Pinpoint the cell where the given text exists, returning its [x, y] midpoint coordinate. 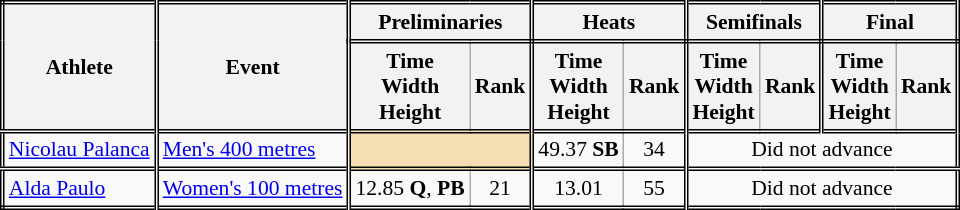
21 [501, 190]
49.37 SB [578, 150]
Preliminaries [440, 22]
Heats [609, 22]
12.85 Q, PB [410, 190]
Men's 400 metres [252, 150]
Final [890, 22]
Women's 100 metres [252, 190]
Athlete [79, 67]
13.01 [578, 190]
34 [655, 150]
Nicolau Palanca [79, 150]
Semifinals [754, 22]
Event [252, 67]
55 [655, 190]
Alda Paulo [79, 190]
